Return the [x, y] coordinate for the center point of the cell that contains the specified text.  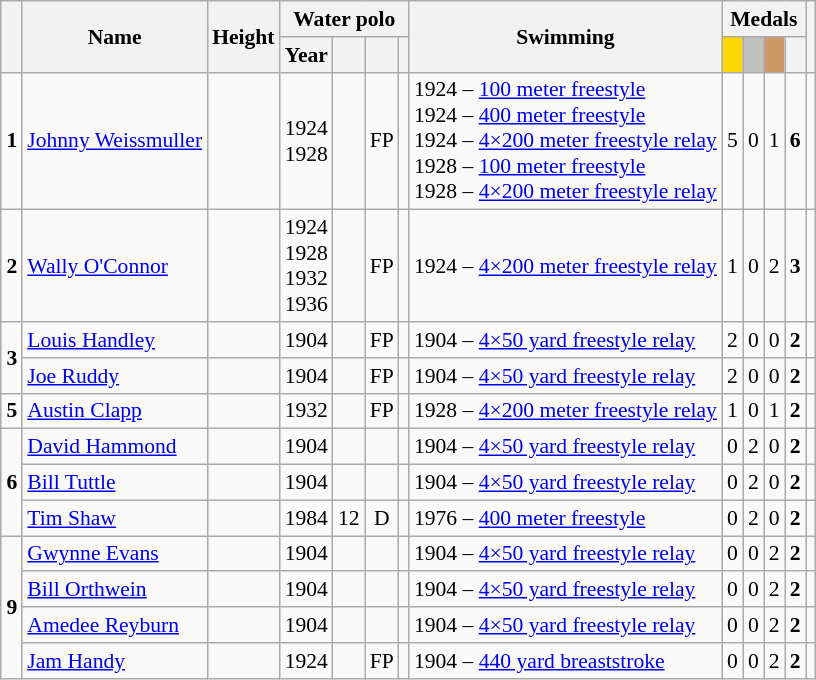
1976 – 400 meter freestyle [566, 518]
Bill Tuttle [114, 483]
Wally O'Connor [114, 266]
Height [243, 36]
1928 – 4×200 meter freestyle relay [566, 411]
1984 [306, 518]
Johnny Weissmuller [114, 141]
Year [306, 55]
Austin Clapp [114, 411]
David Hammond [114, 447]
Jam Handy [114, 661]
1904 – 440 yard breaststroke [566, 661]
1924 1928 [306, 141]
D [382, 518]
1932 [306, 411]
Tim Shaw [114, 518]
12 [349, 518]
Name [114, 36]
Joe Ruddy [114, 376]
Amedee Reyburn [114, 625]
Medals [764, 19]
1924 – 4×200 meter freestyle relay [566, 266]
1924 – 100 meter freestyle1924 – 400 meter freestyle1924 – 4×200 meter freestyle relay1928 – 100 meter freestyle1928 – 4×200 meter freestyle relay [566, 141]
Louis Handley [114, 340]
Gwynne Evans [114, 554]
1924 [306, 661]
Water polo [344, 19]
1924 19281932 1936 [306, 266]
Bill Orthwein [114, 590]
Swimming [566, 36]
9 [12, 607]
